Find where the given text appears and provide that cell's center as (X, Y) coordinate. 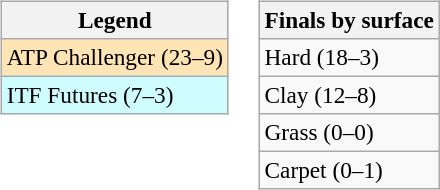
ITF Futures (7–3) (114, 95)
Carpet (0–1) (349, 171)
Clay (12–8) (349, 95)
Hard (18–3) (349, 57)
ATP Challenger (23–9) (114, 57)
Legend (114, 20)
Grass (0–0) (349, 133)
Finals by surface (349, 20)
